Capture the cell that displays the provided text and extract its [x, y] central coordinate. 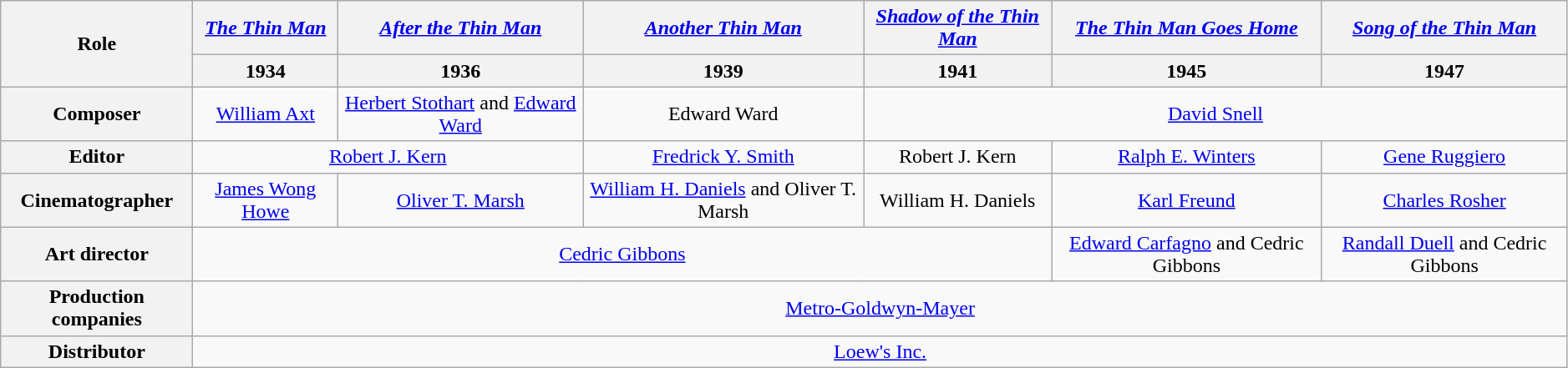
Oliver T. Marsh [461, 200]
Another Thin Man [723, 28]
Role [97, 43]
William H. Daniels and Oliver T. Marsh [723, 200]
Randall Duell and Cedric Gibbons [1444, 254]
Distributor [97, 351]
William Axt [266, 113]
Fredrick Y. Smith [723, 157]
David Snell [1216, 113]
Song of the Thin Man [1444, 28]
1936 [461, 71]
Editor [97, 157]
1945 [1186, 71]
Karl Freund [1186, 200]
Composer [97, 113]
Cinematographer [97, 200]
Charles Rosher [1444, 200]
Production companies [97, 309]
Metro-Goldwyn-Mayer [880, 309]
1947 [1444, 71]
1941 [957, 71]
James Wong Howe [266, 200]
1939 [723, 71]
William H. Daniels [957, 200]
Edward Carfagno and Cedric Gibbons [1186, 254]
Herbert Stothart and Edward Ward [461, 113]
Loew's Inc. [880, 351]
Art director [97, 254]
The Thin Man [266, 28]
Edward Ward [723, 113]
Shadow of the Thin Man [957, 28]
1934 [266, 71]
The Thin Man Goes Home [1186, 28]
Gene Ruggiero [1444, 157]
After the Thin Man [461, 28]
Ralph E. Winters [1186, 157]
Cedric Gibbons [622, 254]
